Scan for the cell matching the given text and deliver its [X, Y] coordinate at center. 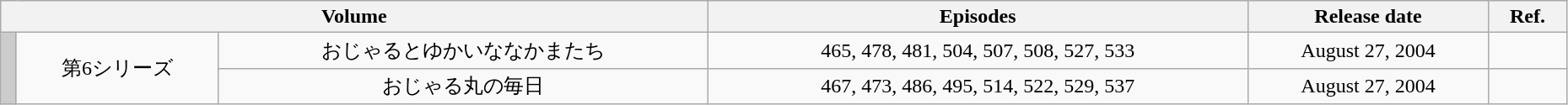
おじゃる丸の毎日 [463, 86]
Episodes [978, 17]
467, 473, 486, 495, 514, 522, 529, 537 [978, 86]
Release date [1368, 17]
Volume [354, 17]
465, 478, 481, 504, 507, 508, 527, 533 [978, 50]
おじゃるとゆかいななかまたち [463, 50]
第6シリーズ [116, 69]
Ref. [1528, 17]
